For the text-containing cell, return its midpoint in (X, Y) coordinate format. 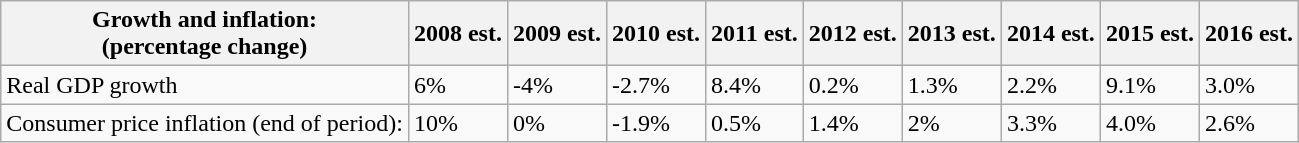
2.6% (1248, 123)
2012 est. (852, 34)
1.4% (852, 123)
1.3% (952, 85)
10% (458, 123)
Real GDP growth (205, 85)
2.2% (1050, 85)
3.0% (1248, 85)
8.4% (755, 85)
2011 est. (755, 34)
-4% (556, 85)
2013 est. (952, 34)
0.2% (852, 85)
2010 est. (656, 34)
6% (458, 85)
3.3% (1050, 123)
2015 est. (1150, 34)
0.5% (755, 123)
2009 est. (556, 34)
0% (556, 123)
9.1% (1150, 85)
-1.9% (656, 123)
4.0% (1150, 123)
Growth and inflation: (percentage change) (205, 34)
2% (952, 123)
Consumer price inflation (end of period): (205, 123)
-2.7% (656, 85)
2008 est. (458, 34)
2014 est. (1050, 34)
2016 est. (1248, 34)
